Identify which cell holds the provided text, then report its [X, Y] central coordinate. 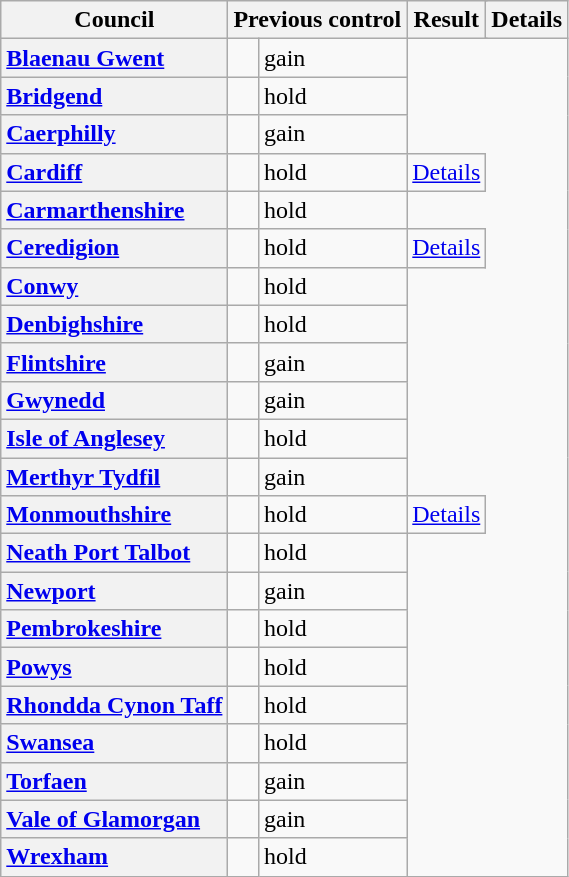
Council [114, 20]
Ceredigion [114, 248]
Gwynedd [114, 400]
Blaenau Gwent [114, 58]
Newport [114, 591]
Result [446, 20]
Swansea [114, 743]
Vale of Glamorgan [114, 819]
Powys [114, 667]
Pembrokeshire [114, 629]
Carmarthenshire [114, 210]
Cardiff [114, 172]
Bridgend [114, 96]
Rhondda Cynon Taff [114, 705]
Merthyr Tydfil [114, 477]
Denbighshire [114, 324]
Wrexham [114, 857]
Conwy [114, 286]
Monmouthshire [114, 515]
Caerphilly [114, 134]
Previous control [318, 20]
Flintshire [114, 362]
Torfaen [114, 781]
Neath Port Talbot [114, 553]
Isle of Anglesey [114, 438]
